Return the (X, Y) coordinate for the center point of the cell that contains the specified text.  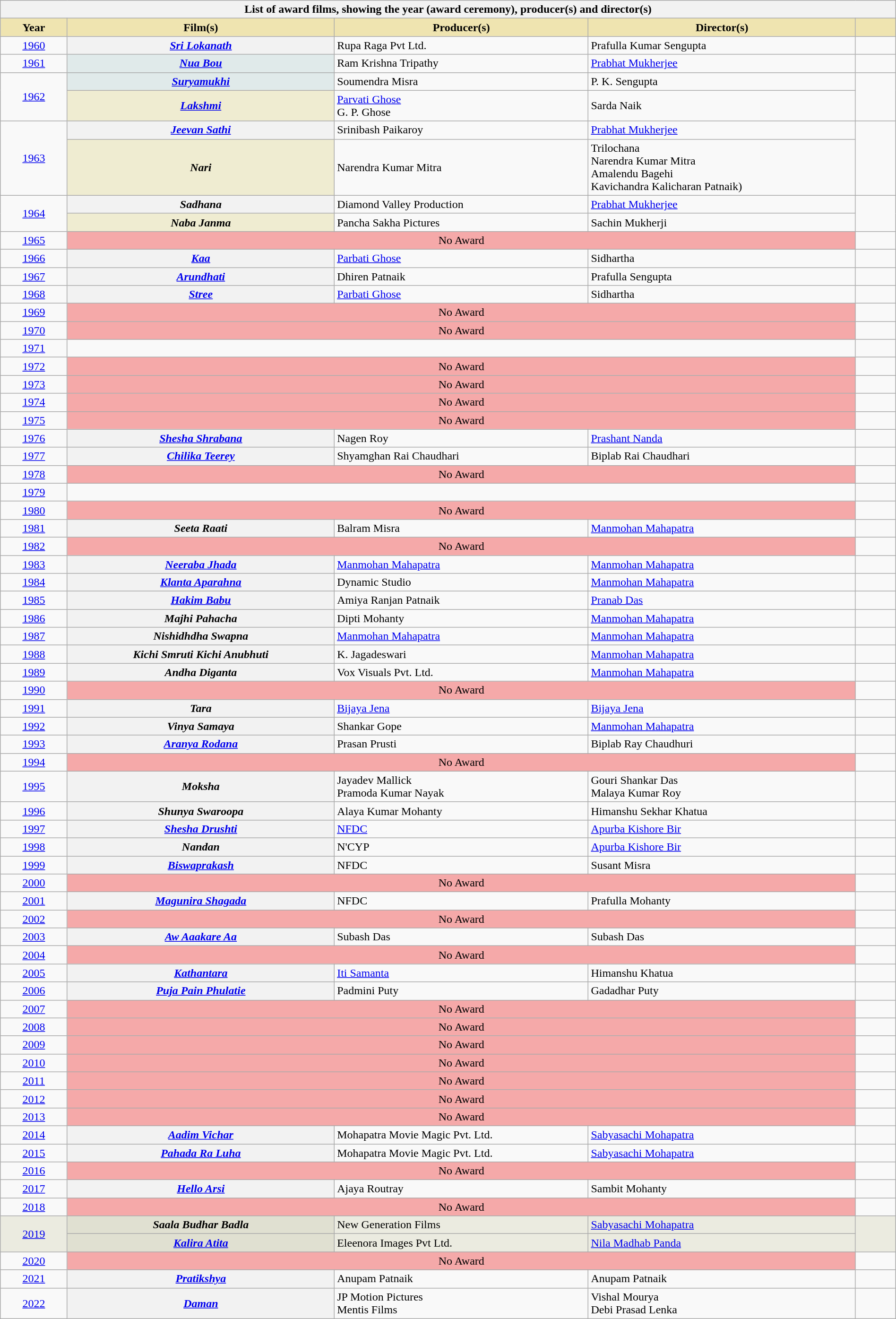
1966 (34, 258)
2020 (34, 1261)
Jayadev MallickPramoda Kumar Nayak (461, 787)
1988 (34, 654)
2022 (34, 1303)
1989 (34, 672)
2002 (34, 919)
Dipti Mohanty (461, 618)
2013 (34, 1117)
1992 (34, 726)
Himanshu Sekhar Khatua (722, 811)
2016 (34, 1171)
Sarda Naik (722, 106)
TrilochanaNarendra Kumar MitraAmalendu BagehiKavichandra Kalicharan Patnaik) (722, 167)
Nagen Roy (461, 438)
2003 (34, 937)
Prasan Prusti (461, 744)
Film(s) (201, 27)
1960 (34, 45)
1997 (34, 829)
Arundhati (201, 277)
1980 (34, 510)
Alaya Kumar Mohanty (461, 811)
Sambit Mohanty (722, 1189)
2021 (34, 1279)
2015 (34, 1153)
P. K. Sengupta (722, 81)
Biswaprakash (201, 865)
Vox Visuals Pvt. Ltd. (461, 672)
Moksha (201, 787)
1982 (34, 546)
1985 (34, 600)
1971 (34, 348)
Susant Misra (722, 865)
2009 (34, 1045)
Dynamic Studio (461, 582)
Rupa Raga Pvt Ltd. (461, 45)
1991 (34, 708)
Prafulla Kumar Sengupta (722, 45)
Chilika Teerey (201, 456)
Soumendra Misra (461, 81)
Seeta Raati (201, 528)
1975 (34, 420)
Eleenora Images Pvt Ltd. (461, 1243)
Amiya Ranjan Patnaik (461, 600)
1968 (34, 295)
2005 (34, 973)
1996 (34, 811)
2018 (34, 1207)
1964 (34, 213)
Kalira Atita (201, 1243)
1974 (34, 402)
Puja Pain Phulatie (201, 991)
Producer(s) (461, 27)
1993 (34, 744)
Pancha Sakha Pictures (461, 222)
Year (34, 27)
2006 (34, 991)
Parvati GhoseG. P. Ghose (461, 106)
Suryamukhi (201, 81)
Vishal Mourya Debi Prasad Lenka (722, 1303)
1970 (34, 330)
2019 (34, 1234)
Diamond Valley Production (461, 204)
Shesha Drushti (201, 829)
Dhiren Patnaik (461, 277)
Sadhana (201, 204)
Daman (201, 1303)
1986 (34, 618)
1998 (34, 847)
Pahada Ra Luha (201, 1153)
Gadadhar Puty (722, 991)
New Generation Films (461, 1225)
Nari (201, 167)
1994 (34, 762)
Director(s) (722, 27)
N'CYP (461, 847)
1984 (34, 582)
Nandan (201, 847)
1977 (34, 456)
1967 (34, 277)
Prafulla Sengupta (722, 277)
2000 (34, 883)
1969 (34, 312)
List of award films, showing the year (award ceremony), producer(s) and director(s) (448, 9)
Aadim Vichar (201, 1135)
Klanta Aparahna (201, 582)
Sachin Mukherji (722, 222)
Balram Misra (461, 528)
1965 (34, 240)
Aw Aaakare Aa (201, 937)
Naba Janma (201, 222)
2008 (34, 1027)
2017 (34, 1189)
Himanshu Khatua (722, 973)
Tara (201, 708)
Nua Bou (201, 63)
Neeraba Jhada (201, 564)
Magunira Shagada (201, 901)
Gouri Shankar DasMalaya Kumar Roy (722, 787)
2011 (34, 1081)
Saala Budhar Badla (201, 1225)
1987 (34, 636)
Andha Diganta (201, 672)
Shankar Gope (461, 726)
Shunya Swaroopa (201, 811)
Vinya Samaya (201, 726)
1963 (34, 158)
Aranya Rodana (201, 744)
2001 (34, 901)
Srinibash Paikaroy (461, 130)
1999 (34, 865)
Nila Madhab Panda (722, 1243)
Pratikshya (201, 1279)
Padmini Puty (461, 991)
Narendra Kumar Mitra (461, 167)
Nishidhdha Swapna (201, 636)
Iti Samanta (461, 973)
Kichi Smruti Kichi Anubhuti (201, 654)
2012 (34, 1099)
Shesha Shrabana (201, 438)
Prashant Nanda (722, 438)
2010 (34, 1063)
1973 (34, 384)
1979 (34, 492)
Biplab Ray Chaudhuri (722, 744)
1995 (34, 787)
Hakim Babu (201, 600)
1990 (34, 690)
2014 (34, 1135)
Biplab Rai Chaudhari (722, 456)
1961 (34, 63)
Majhi Pahacha (201, 618)
1976 (34, 438)
1972 (34, 366)
Pranab Das (722, 600)
Ram Krishna Tripathy (461, 63)
Stree (201, 295)
Prafulla Mohanty (722, 901)
Lakshmi (201, 106)
Kathantara (201, 973)
Jeevan Sathi (201, 130)
Shyamghan Rai Chaudhari (461, 456)
1962 (34, 96)
1983 (34, 564)
2004 (34, 955)
Ajaya Routray (461, 1189)
1981 (34, 528)
K. Jagadeswari (461, 654)
JP Motion Pictures Mentis Films (461, 1303)
Sri Lokanath (201, 45)
1978 (34, 474)
Kaa (201, 258)
Hello Arsi (201, 1189)
2007 (34, 1009)
